Output the [X, Y] coordinate of the center of the cell containing the given text.  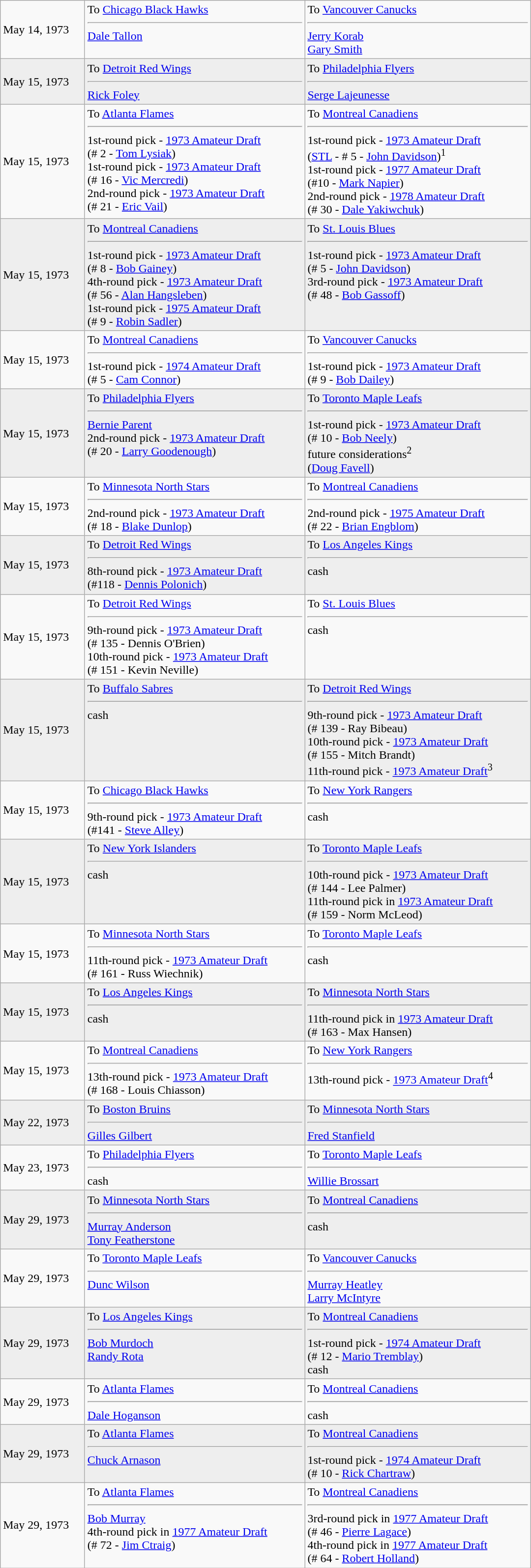
To Montreal Canadiens1st-round pick - 1974 Amateur Draft(# 5 - Cam Connor) [195, 360]
To Montreal Canadiens1st-round pick - 1974 Amateur Draft(# 12 - Mario Tremblay)cash [418, 1343]
To Toronto Maple Leafs10th-round pick - 1973 Amateur Draft(# 144 - Lee Palmer)11th-round pick in 1973 Amateur Draft(# 159 - Norm McLeod) [418, 882]
To Atlanta FlamesChuck Arnason [195, 1454]
To Philadelphia FlyersBernie Parent2nd-round pick - 1973 Amateur Draft(# 20 - Larry Goodenough) [195, 433]
To Montreal Canadiens13th-round pick - 1973 Amateur Draft(# 168 - Louis Chiasson) [195, 1070]
To Atlanta FlamesBob Murray4th-round pick in 1977 Amateur Draft(# 72 - Jim Ctraig) [195, 1525]
To Toronto Maple Leafscash [418, 953]
To St. Louis Bluescash [418, 637]
To Toronto Maple LeafsWillie Brossart [418, 1168]
May 23, 1973 [43, 1168]
May 14, 1973 [43, 29]
To Montreal Canadiens3rd-round pick in 1977 Amateur Draft(# 46 - Pierre Lagace)4th-round pick in 1977 Amateur Draft(# 64 - Robert Holland) [418, 1525]
To New York Rangerscash [418, 810]
To New York Rangers13th-round pick - 1973 Amateur Draft4 [418, 1070]
To Chicago Black HawksDale Tallon [195, 29]
To St. Louis Blues1st-round pick - 1973 Amateur Draft(# 5 - John Davidson)3rd-round pick - 1973 Amateur Draft(# 48 - Bob Gassoff) [418, 274]
To Montreal Canadiens2nd-round pick - 1975 Amateur Draft(# 22 - Brian Engblom) [418, 506]
To Atlanta FlamesDale Hoganson [195, 1401]
To Detroit Red Wings9th-round pick - 1973 Amateur Draft(# 135 - Dennis O'Brien)10th-round pick - 1973 Amateur Draft(# 151 - Kevin Neville) [195, 637]
To Vancouver CanucksJerry KorabGary Smith [418, 29]
To Philadelphia Flyerscash [195, 1168]
To Minnesota North Stars11th-round pick - 1973 Amateur Draft(# 161 - Russ Wiechnik) [195, 953]
To Boston BruinsGilles Gilbert [195, 1122]
To Vancouver Canucks1st-round pick - 1973 Amateur Draft(# 9 - Bob Dailey) [418, 360]
To Minnesota North StarsMurray AndersonTony Featherstone [195, 1220]
To Toronto Maple LeafsDunc Wilson [195, 1278]
To Vancouver CanucksMurray HeatleyLarry McIntyre [418, 1278]
To Detroit Red Wings8th-round pick - 1973 Amateur Draft(#118 - Dennis Polonich) [195, 565]
To Chicago Black Hawks9th-round pick - 1973 Amateur Draft(#141 - Steve Alley) [195, 810]
To Toronto Maple Leafs1st-round pick - 1973 Amateur Draft(# 10 - Bob Neely)future considerations2(Doug Favell) [418, 433]
To Philadelphia FlyersSerge Lajeunesse [418, 82]
To Detroit Red WingsRick Foley [195, 82]
To Minnesota North Stars2nd-round pick - 1973 Amateur Draft(# 18 - Blake Dunlop) [195, 506]
To Los Angeles KingsBob MurdochRandy Rota [195, 1343]
To Minnesota North StarsFred Stanfield [418, 1122]
To New York Islanderscash [195, 882]
To Montreal Canadiens1st-round pick - 1974 Amateur Draft(# 10 - Rick Chartraw) [418, 1454]
To Buffalo Sabrescash [195, 730]
To Minnesota North Stars11th-round pick in 1973 Amateur Draft(# 163 - Max Hansen) [418, 1012]
May 22, 1973 [43, 1122]
